Find where the given text appears and provide that cell's center as (x, y) coordinate. 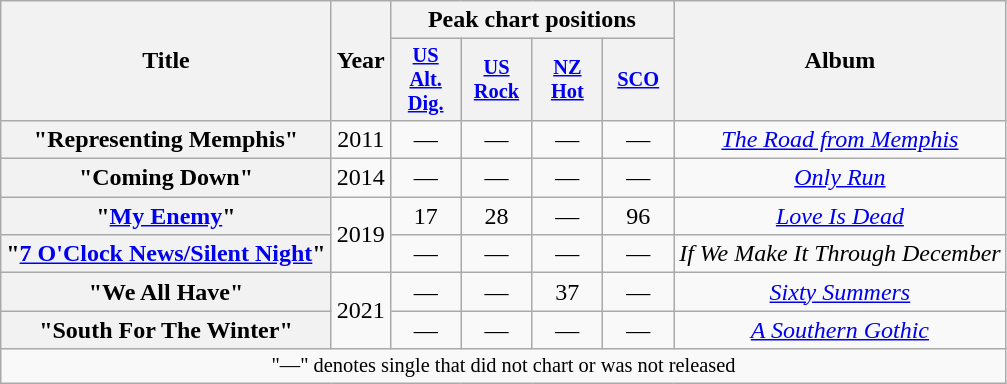
The Road from Memphis (840, 139)
96 (638, 216)
If We Make It Through December (840, 254)
"Representing Memphis" (166, 139)
USAlt.Dig. (426, 80)
NZHot (568, 80)
Only Run (840, 178)
17 (426, 216)
2021 (360, 311)
A Southern Gothic (840, 330)
28 (496, 216)
"We All Have" (166, 292)
"7 O'Clock News/Silent Night" (166, 254)
Sixty Summers (840, 292)
2011 (360, 139)
Love Is Dead (840, 216)
2019 (360, 235)
Year (360, 61)
Peak chart positions (532, 20)
37 (568, 292)
2014 (360, 178)
"Coming Down" (166, 178)
Title (166, 61)
"My Enemy" (166, 216)
USRock (496, 80)
Album (840, 61)
SCO (638, 80)
"—" denotes single that did not chart or was not released (504, 366)
"South For The Winter" (166, 330)
